Return (x, y) of the center of cell containing provided text 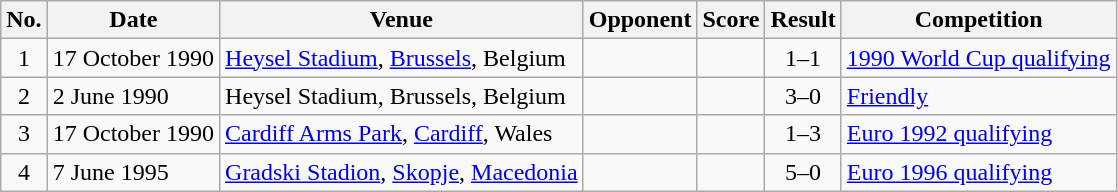
Cardiff Arms Park, Cardiff, Wales (402, 134)
7 June 1995 (133, 172)
1–3 (803, 134)
Date (133, 20)
Competition (978, 20)
3–0 (803, 96)
2 June 1990 (133, 96)
Euro 1996 qualifying (978, 172)
No. (24, 20)
4 (24, 172)
Euro 1992 qualifying (978, 134)
3 (24, 134)
Score (731, 20)
Venue (402, 20)
Gradski Stadion, Skopje, Macedonia (402, 172)
1–1 (803, 58)
2 (24, 96)
Friendly (978, 96)
Opponent (640, 20)
Result (803, 20)
1990 World Cup qualifying (978, 58)
5–0 (803, 172)
1 (24, 58)
